Find where the given text appears and provide that cell's center as [x, y] coordinate. 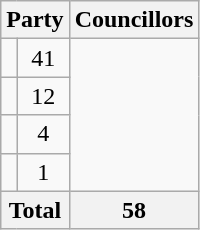
1 [43, 172]
12 [43, 96]
Councillors [134, 20]
41 [43, 58]
58 [134, 210]
Total [35, 210]
Party [35, 20]
4 [43, 134]
